Locate the cell with the specified text and output its [x, y] center coordinate. 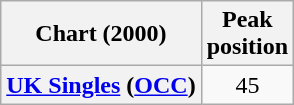
UK Singles (OCC) [101, 85]
Peakposition [247, 34]
45 [247, 85]
Chart (2000) [101, 34]
